Provide the (x, y) coordinate of the cell's center where the given text is located.  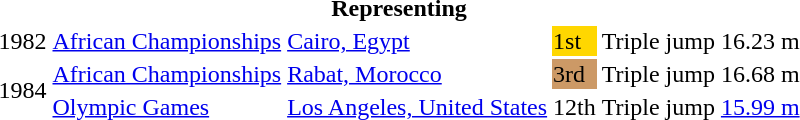
1st (575, 41)
Rabat, Morocco (418, 74)
3rd (575, 74)
Cairo, Egypt (418, 41)
